Search for the cell housing the specified text and yield its [X, Y] center coordinate. 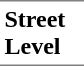
Street Level [42, 33]
